Pinpoint the cell where the given text exists, returning its (x, y) midpoint coordinate. 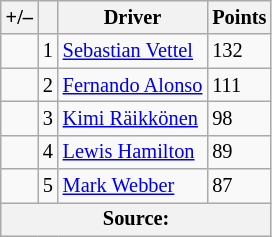
Mark Webber (133, 186)
4 (48, 152)
+/– (20, 17)
Fernando Alonso (133, 85)
5 (48, 186)
3 (48, 118)
111 (239, 85)
Driver (133, 17)
Lewis Hamilton (133, 152)
Source: (136, 219)
Sebastian Vettel (133, 51)
132 (239, 51)
1 (48, 51)
Points (239, 17)
98 (239, 118)
89 (239, 152)
Kimi Räikkönen (133, 118)
2 (48, 85)
87 (239, 186)
